Locate the cell with the specified text and output its (X, Y) center coordinate. 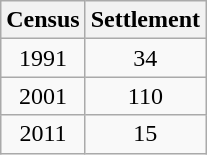
15 (145, 134)
2011 (43, 134)
1991 (43, 58)
Settlement (145, 20)
Census (43, 20)
110 (145, 96)
34 (145, 58)
2001 (43, 96)
